Identify which cell holds the provided text, then report its (X, Y) central coordinate. 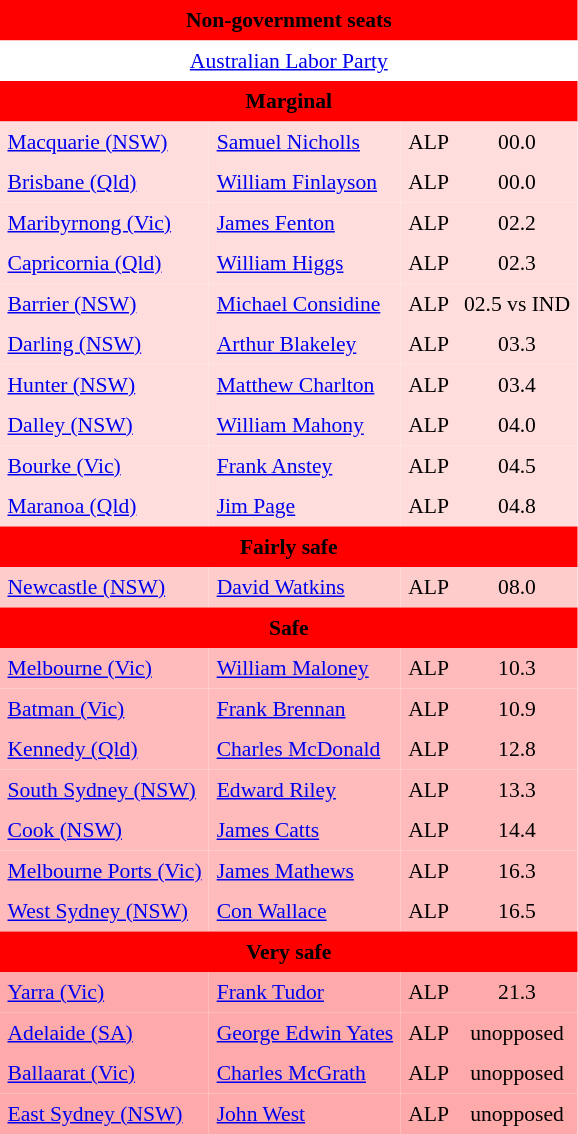
Edward Riley (304, 789)
04.8 (516, 506)
12.8 (516, 749)
James Catts (304, 830)
Melbourne Ports (Vic) (104, 870)
08.0 (516, 587)
Fairly safe (289, 546)
13.3 (516, 789)
Non-government seats (289, 20)
Batman (Vic) (104, 708)
Brisbane (Qld) (104, 182)
James Fenton (304, 222)
Frank Brennan (304, 708)
Yarra (Vic) (104, 992)
Con Wallace (304, 911)
Marginal (289, 101)
10.9 (516, 708)
10.3 (516, 668)
West Sydney (NSW) (104, 911)
14.4 (516, 830)
04.5 (516, 465)
03.3 (516, 344)
Bourke (Vic) (104, 465)
Safe (289, 627)
Macquarie (NSW) (104, 141)
Maribyrnong (Vic) (104, 222)
Frank Anstey (304, 465)
Michael Considine (304, 303)
Matthew Charlton (304, 384)
21.3 (516, 992)
Barrier (NSW) (104, 303)
02.2 (516, 222)
South Sydney (NSW) (104, 789)
Newcastle (NSW) (104, 587)
16.5 (516, 911)
Charles McGrath (304, 1073)
Adelaide (SA) (104, 1032)
David Watkins (304, 587)
Arthur Blakeley (304, 344)
Frank Tudor (304, 992)
Darling (NSW) (104, 344)
Very safe (289, 951)
George Edwin Yates (304, 1032)
16.3 (516, 870)
Ballaarat (Vic) (104, 1073)
Jim Page (304, 506)
Dalley (NSW) (104, 425)
Melbourne (Vic) (104, 668)
John West (304, 1113)
02.5 vs IND (516, 303)
William Mahony (304, 425)
03.4 (516, 384)
Charles McDonald (304, 749)
04.0 (516, 425)
Cook (NSW) (104, 830)
02.3 (516, 263)
William Higgs (304, 263)
East Sydney (NSW) (104, 1113)
Capricornia (Qld) (104, 263)
Samuel Nicholls (304, 141)
Australian Labor Party (289, 60)
James Mathews (304, 870)
Kennedy (Qld) (104, 749)
Maranoa (Qld) (104, 506)
William Finlayson (304, 182)
William Maloney (304, 668)
Hunter (NSW) (104, 384)
